Extract the (X, Y) coordinate from the center of the cell holding the provided text.  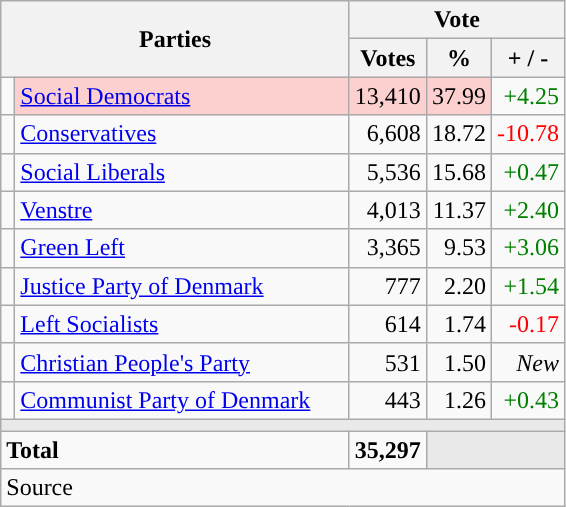
Votes (388, 58)
Justice Party of Denmark (182, 286)
Vote (456, 20)
+4.25 (528, 96)
+2.40 (528, 210)
777 (388, 286)
1.74 (458, 324)
1.26 (458, 400)
4,013 (388, 210)
+1.54 (528, 286)
Social Democrats (182, 96)
3,365 (388, 248)
11.37 (458, 210)
New (528, 362)
Source (283, 488)
6,608 (388, 134)
35,297 (388, 449)
15.68 (458, 172)
+3.06 (528, 248)
37.99 (458, 96)
Venstre (182, 210)
443 (388, 400)
-10.78 (528, 134)
531 (388, 362)
5,536 (388, 172)
Left Socialists (182, 324)
18.72 (458, 134)
% (458, 58)
Green Left (182, 248)
Total (176, 449)
1.50 (458, 362)
Parties (176, 39)
Christian People's Party (182, 362)
614 (388, 324)
2.20 (458, 286)
+0.43 (528, 400)
+ / - (528, 58)
Communist Party of Denmark (182, 400)
-0.17 (528, 324)
Conservatives (182, 134)
13,410 (388, 96)
Social Liberals (182, 172)
9.53 (458, 248)
+0.47 (528, 172)
